Determine the (x, y) coordinate at the center of the cell enclosing the given text.  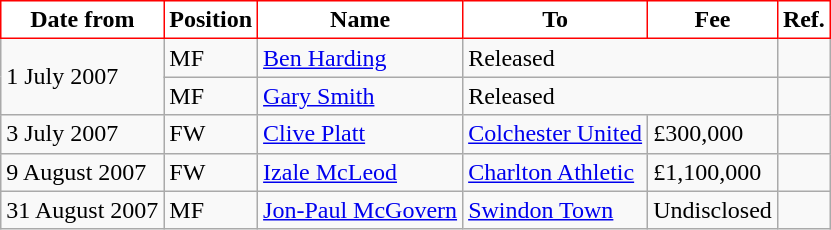
Izale McLeod (360, 172)
Gary Smith (360, 96)
Fee (713, 20)
Undisclosed (713, 210)
Ben Harding (360, 58)
Charlton Athletic (556, 172)
9 August 2007 (82, 172)
Date from (82, 20)
£300,000 (713, 134)
Colchester United (556, 134)
Jon-Paul McGovern (360, 210)
To (556, 20)
Position (211, 20)
3 July 2007 (82, 134)
Name (360, 20)
31 August 2007 (82, 210)
Clive Platt (360, 134)
Swindon Town (556, 210)
Ref. (804, 20)
£1,100,000 (713, 172)
1 July 2007 (82, 77)
